Scan for the cell matching the given text and deliver its [x, y] coordinate at center. 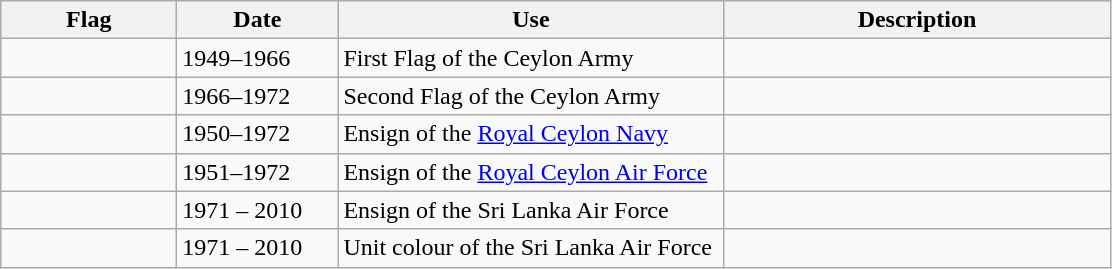
First Flag of the Ceylon Army [531, 58]
1950–1972 [258, 134]
Date [258, 20]
Second Flag of the Ceylon Army [531, 96]
Ensign of the Royal Ceylon Air Force [531, 172]
Ensign of the Royal Ceylon Navy [531, 134]
Ensign of the Sri Lanka Air Force [531, 210]
1966–1972 [258, 96]
Use [531, 20]
Description [917, 20]
1949–1966 [258, 58]
Flag [89, 20]
Unit colour of the Sri Lanka Air Force [531, 248]
1951–1972 [258, 172]
